Output the (x, y) coordinate of the center of the cell containing the given text.  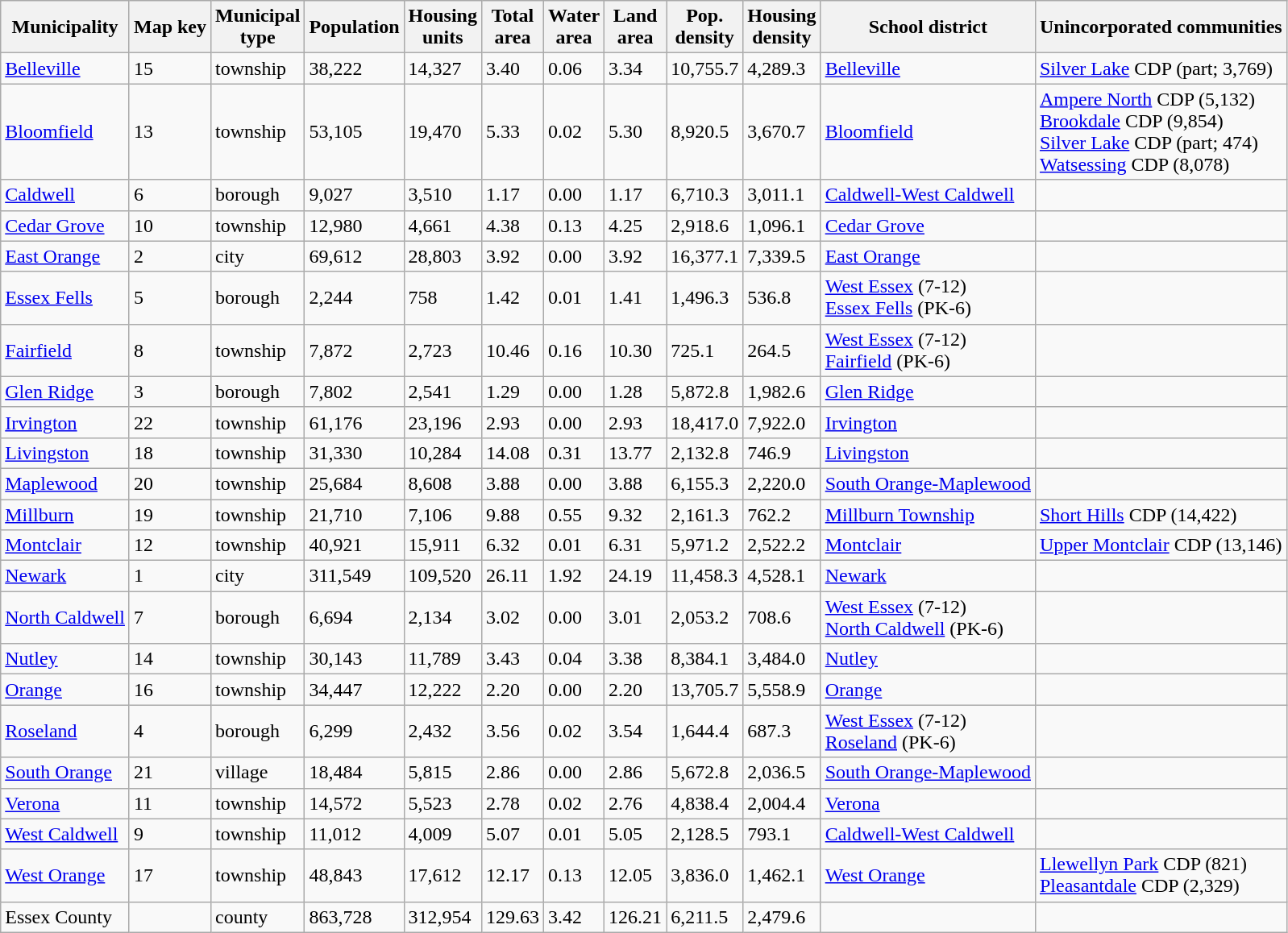
8 (169, 350)
3,670.7 (782, 132)
10,755.7 (704, 68)
1,644.4 (704, 732)
23,196 (442, 422)
10,284 (442, 453)
6,155.3 (704, 483)
Housingdensity (782, 27)
12,222 (442, 690)
1,496.3 (704, 298)
2,132.8 (704, 453)
2,522.2 (782, 545)
762.2 (782, 515)
3.02 (513, 617)
Maplewood (65, 483)
7,872 (355, 350)
Roseland (65, 732)
2,479.6 (782, 917)
county (258, 917)
Short Hills CDP (14,422) (1161, 515)
15 (169, 68)
28,803 (442, 256)
31,330 (355, 453)
3.34 (635, 68)
3,484.0 (782, 659)
3.42 (574, 917)
129.63 (513, 917)
1.28 (635, 392)
West Essex (7-12)Fairfield (PK-6) (928, 350)
3 (169, 392)
2,244 (355, 298)
13,705.7 (704, 690)
10.46 (513, 350)
Caldwell (65, 195)
536.8 (782, 298)
4,289.3 (782, 68)
3.38 (635, 659)
12,980 (355, 226)
6 (169, 195)
2,220.0 (782, 483)
6,211.5 (704, 917)
1,096.1 (782, 226)
5 (169, 298)
11,458.3 (704, 576)
16 (169, 690)
5.33 (513, 132)
3,836.0 (704, 875)
4 (169, 732)
0.31 (574, 453)
1,462.1 (782, 875)
3.01 (635, 617)
4,528.1 (782, 576)
708.6 (782, 617)
264.5 (782, 350)
2,161.3 (704, 515)
4,009 (442, 834)
126.21 (635, 917)
Fairfield (65, 350)
3.54 (635, 732)
18,417.0 (704, 422)
21,710 (355, 515)
15,911 (442, 545)
8,384.1 (704, 659)
7,339.5 (782, 256)
Unincorporated communities (1161, 27)
48,843 (355, 875)
17 (169, 875)
Municipality (65, 27)
Map key (169, 27)
6,694 (355, 617)
10 (169, 226)
312,954 (442, 917)
311,549 (355, 576)
1,982.6 (782, 392)
2,004.4 (782, 803)
7 (169, 617)
2 (169, 256)
village (258, 773)
19 (169, 515)
16,377.1 (704, 256)
Upper Montclair CDP (13,146) (1161, 545)
Essex County (65, 917)
Silver Lake CDP (part; 3,769) (1161, 68)
Llewellyn Park CDP (821)Pleasantdale CDP (2,329) (1161, 875)
West Essex (7-12)Essex Fells (PK-6) (928, 298)
2,432 (442, 732)
North Caldwell (65, 617)
7,802 (355, 392)
Totalarea (513, 27)
38,222 (355, 68)
109,520 (442, 576)
1 (169, 576)
14 (169, 659)
3,510 (442, 195)
746.9 (782, 453)
14,572 (355, 803)
2,723 (442, 350)
4.38 (513, 226)
South Orange (65, 773)
11,789 (442, 659)
725.1 (704, 350)
7,106 (442, 515)
5,523 (442, 803)
Ampere North CDP (5,132)Brookdale CDP (9,854)Silver Lake CDP (part; 474)Watsessing CDP (8,078) (1161, 132)
0.06 (574, 68)
Essex Fells (65, 298)
61,176 (355, 422)
5,971.2 (704, 545)
4,661 (442, 226)
18 (169, 453)
2.78 (513, 803)
6.31 (635, 545)
1.42 (513, 298)
9 (169, 834)
863,728 (355, 917)
5,872.8 (704, 392)
18,484 (355, 773)
1.29 (513, 392)
10.30 (635, 350)
2,918.6 (704, 226)
793.1 (782, 834)
Millburn (65, 515)
4,838.4 (704, 803)
3.40 (513, 68)
2,053.2 (704, 617)
12.05 (635, 875)
5,672.8 (704, 773)
2,036.5 (782, 773)
5.05 (635, 834)
19,470 (442, 132)
40,921 (355, 545)
7,922.0 (782, 422)
Landarea (635, 27)
69,612 (355, 256)
13.77 (635, 453)
24.19 (635, 576)
8,608 (442, 483)
5,815 (442, 773)
4.25 (635, 226)
6.32 (513, 545)
12 (169, 545)
11 (169, 803)
12.17 (513, 875)
Waterarea (574, 27)
1.41 (635, 298)
2.76 (635, 803)
25,684 (355, 483)
1.92 (574, 576)
2,541 (442, 392)
9.32 (635, 515)
13 (169, 132)
School district (928, 27)
17,612 (442, 875)
9.88 (513, 515)
3.56 (513, 732)
14,327 (442, 68)
22 (169, 422)
2,128.5 (704, 834)
6,299 (355, 732)
5,558.9 (782, 690)
34,447 (355, 690)
Millburn Township (928, 515)
30,143 (355, 659)
5.30 (635, 132)
20 (169, 483)
2,134 (442, 617)
687.3 (782, 732)
53,105 (355, 132)
9,027 (355, 195)
11,012 (355, 834)
West Essex (7-12)North Caldwell (PK-6) (928, 617)
5.07 (513, 834)
26.11 (513, 576)
Housingunits (442, 27)
21 (169, 773)
3.43 (513, 659)
0.16 (574, 350)
758 (442, 298)
6,710.3 (704, 195)
Population (355, 27)
Municipaltype (258, 27)
0.55 (574, 515)
8,920.5 (704, 132)
14.08 (513, 453)
0.04 (574, 659)
Pop.density (704, 27)
3,011.1 (782, 195)
West Essex (7-12)Roseland (PK-6) (928, 732)
West Caldwell (65, 834)
